Pinpoint the cell where the given text exists, returning its [x, y] midpoint coordinate. 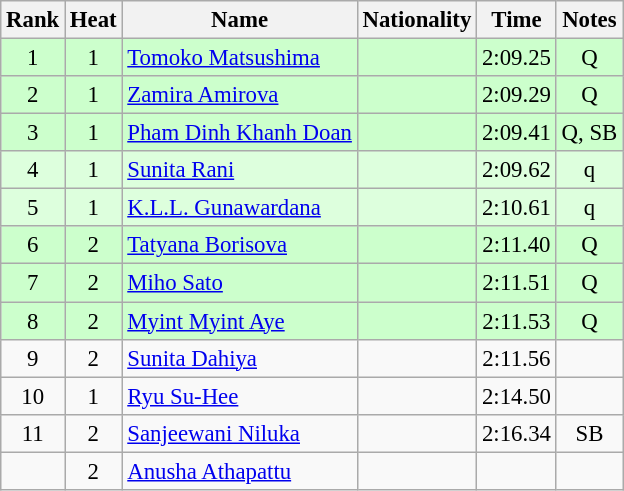
Tomoko Matsushima [240, 58]
Tatyana Borisova [240, 245]
Name [240, 20]
Q, SB [589, 133]
Sunita Dahiya [240, 358]
Myint Myint Aye [240, 321]
2:09.41 [517, 133]
Pham Dinh Khanh Doan [240, 133]
10 [33, 396]
2:10.61 [517, 208]
2:09.62 [517, 170]
Time [517, 20]
2:11.40 [517, 245]
2:09.29 [517, 95]
5 [33, 208]
7 [33, 283]
Rank [33, 20]
SB [589, 433]
Sunita Rani [240, 170]
Nationality [416, 20]
4 [33, 170]
2:09.25 [517, 58]
3 [33, 133]
9 [33, 358]
2:11.53 [517, 321]
Anusha Athapattu [240, 471]
Zamira Amirova [240, 95]
8 [33, 321]
Ryu Su-Hee [240, 396]
6 [33, 245]
Notes [589, 20]
2:14.50 [517, 396]
11 [33, 433]
Sanjeewani Niluka [240, 433]
Miho Sato [240, 283]
Heat [94, 20]
2:11.56 [517, 358]
K.L.L. Gunawardana [240, 208]
2:16.34 [517, 433]
2:11.51 [517, 283]
